Determine the (x, y) coordinate at the center of the cell enclosing the given text.  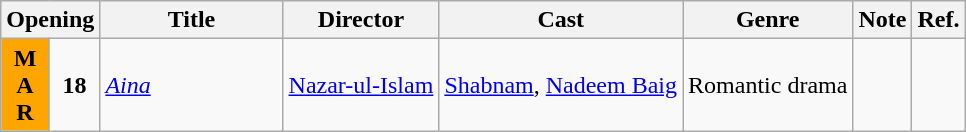
Note (882, 20)
Title (192, 20)
Genre (768, 20)
Shabnam, Nadeem Baig (561, 85)
Opening (50, 20)
Cast (561, 20)
Ref. (938, 20)
MAR (26, 85)
Aina (192, 85)
18 (74, 85)
Director (361, 20)
Romantic drama (768, 85)
Nazar-ul-Islam (361, 85)
